Extract the (X, Y) coordinate from the center of the cell holding the provided text.  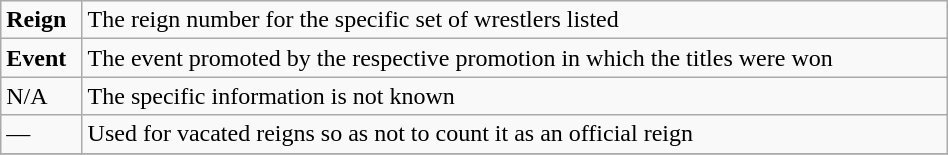
The specific information is not known (514, 96)
The reign number for the specific set of wrestlers listed (514, 20)
Event (42, 58)
N/A (42, 96)
The event promoted by the respective promotion in which the titles were won (514, 58)
Used for vacated reigns so as not to count it as an official reign (514, 134)
— (42, 134)
Reign (42, 20)
